Scan for the cell matching the given text and deliver its [X, Y] coordinate at center. 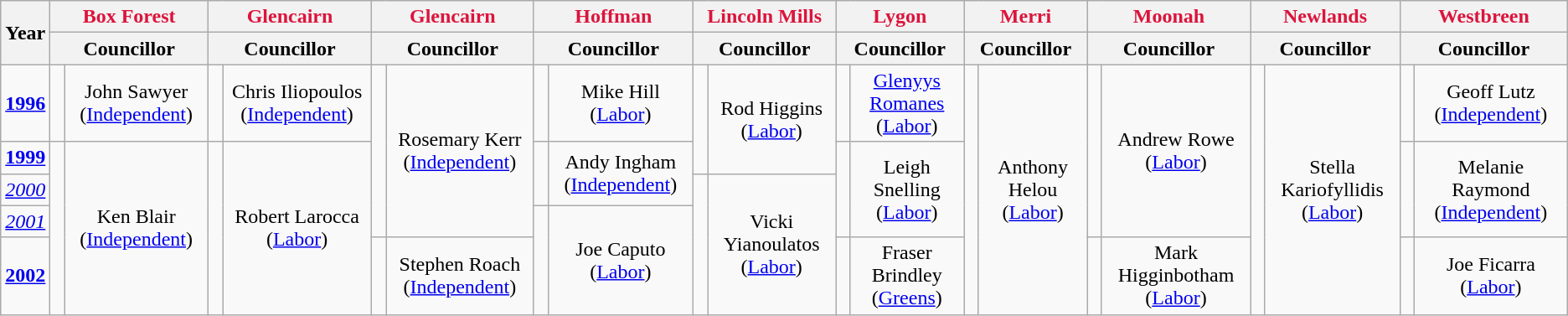
Moonah [1168, 17]
Leigh Snelling (Labor) [907, 189]
2002 [25, 276]
Glenyys Romanes (Labor) [907, 103]
1999 [25, 158]
Rod Higgins (Labor) [772, 119]
Vicki Yianoulatos (Labor) [772, 244]
Joe Ficarra (Labor) [1491, 276]
Westbreen [1483, 17]
Rosemary Kerr (Independent) [460, 151]
Merri [1026, 17]
Fraser Brindley (Greens) [907, 276]
Newlands [1325, 17]
Robert Larocca (Labor) [297, 228]
Ken Blair (Independent) [137, 228]
Chris Iliopoulos (Independent) [297, 103]
Stephen Roach (Independent) [460, 276]
Anthony Helou (Labor) [1034, 189]
Andy Ingham (Independent) [620, 174]
Andrew Rowe (Labor) [1176, 151]
Mike Hill (Labor) [620, 103]
Year [25, 33]
John Sawyer (Independent) [137, 103]
Mark Higginbotham (Labor) [1176, 276]
Lincoln Mills [765, 17]
Lygon [900, 17]
2000 [25, 189]
Melanie Raymond (Independent) [1491, 189]
Hoffman [613, 17]
2001 [25, 221]
1996 [25, 103]
Stella Kariofyllidis (Labor) [1333, 189]
Box Forest [129, 17]
Geoff Lutz (Independent) [1491, 103]
Joe Caputo (Labor) [620, 260]
